Find where the given text appears and provide that cell's center as [X, Y] coordinate. 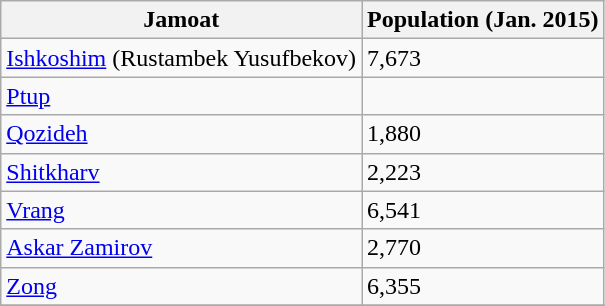
2,223 [483, 172]
7,673 [483, 58]
Askar Zamirov [182, 248]
Qozideh [182, 134]
Jamoat [182, 20]
2,770 [483, 248]
Vrang [182, 210]
Zong [182, 286]
Population (Jan. 2015) [483, 20]
Shitkharv [182, 172]
1,880 [483, 134]
Ptup [182, 96]
Ishkoshim (Rustambek Yusufbekov) [182, 58]
6,541 [483, 210]
6,355 [483, 286]
